Capture the cell that displays the provided text and extract its [x, y] central coordinate. 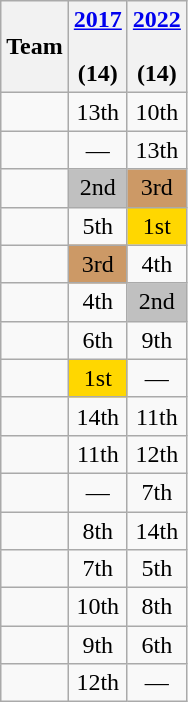
Team [35, 47]
2022(14) [156, 47]
2017(14) [98, 47]
